Scan for the cell matching the given text and deliver its (x, y) coordinate at center. 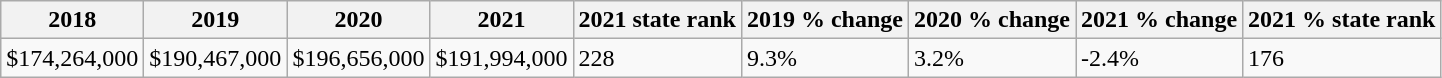
228 (657, 58)
$190,467,000 (216, 58)
9.3% (824, 58)
2021 (502, 20)
$191,994,000 (502, 58)
$196,656,000 (358, 58)
2021 state rank (657, 20)
2020 (358, 20)
176 (1342, 58)
3.2% (992, 58)
$174,264,000 (72, 58)
2020 % change (992, 20)
2019 % change (824, 20)
2021 % state rank (1342, 20)
2019 (216, 20)
2021 % change (1160, 20)
2018 (72, 20)
-2.4% (1160, 58)
